From the cell containing the given text, extract its center point as (x, y) coordinate. 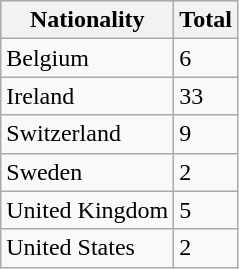
United Kingdom (88, 210)
Nationality (88, 20)
United States (88, 248)
Sweden (88, 172)
Total (206, 20)
33 (206, 96)
6 (206, 58)
Belgium (88, 58)
5 (206, 210)
Ireland (88, 96)
Switzerland (88, 134)
9 (206, 134)
